Find where the given text appears and provide that cell's center as [X, Y] coordinate. 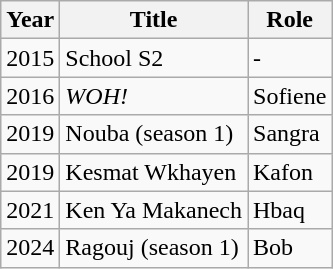
- [290, 58]
Ragouj (season 1) [154, 248]
Hbaq [290, 210]
WOH! [154, 96]
2024 [30, 248]
Year [30, 20]
Bob [290, 248]
School S2 [154, 58]
2016 [30, 96]
2021 [30, 210]
Sangra [290, 134]
Kesmat Wkhayen [154, 172]
Role [290, 20]
Title [154, 20]
Sofiene [290, 96]
2015 [30, 58]
Kafon [290, 172]
Ken Ya Makanech [154, 210]
Nouba (season 1) [154, 134]
